Extract the (x, y) coordinate from the center of the cell holding the provided text.  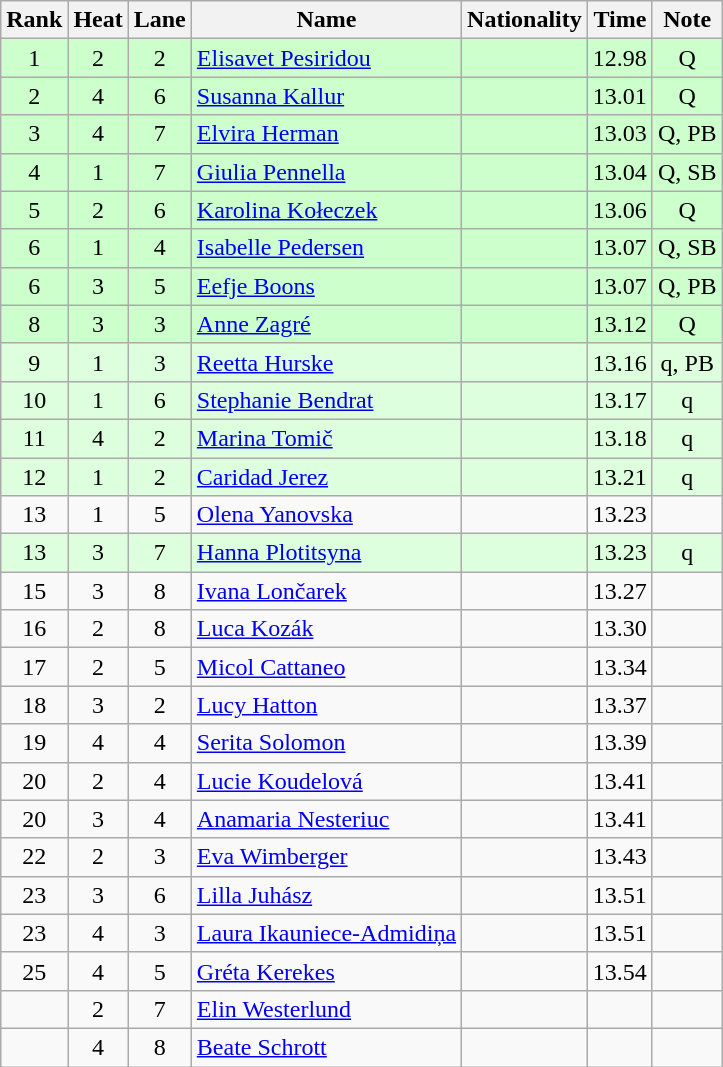
12.98 (620, 58)
Gréta Kerekes (326, 971)
Eva Wimberger (326, 857)
25 (34, 971)
Lane (160, 20)
Serita Solomon (326, 743)
11 (34, 438)
Time (620, 20)
Anne Zagré (326, 324)
Marina Tomič (326, 438)
Luca Kozák (326, 629)
16 (34, 629)
Micol Cattaneo (326, 667)
Rank (34, 20)
12 (34, 477)
13.12 (620, 324)
Elisavet Pesiridou (326, 58)
Eefje Boons (326, 286)
Caridad Jerez (326, 477)
19 (34, 743)
15 (34, 591)
Elin Westerlund (326, 1009)
Lucie Koudelová (326, 781)
Anamaria Nesteriuc (326, 819)
Laura Ikauniece-Admidiņa (326, 933)
Elvira Herman (326, 134)
22 (34, 857)
Susanna Kallur (326, 96)
Hanna Plotitsyna (326, 553)
13.21 (620, 477)
13.16 (620, 362)
Name (326, 20)
Nationality (525, 20)
13.06 (620, 210)
13.34 (620, 667)
13.01 (620, 96)
13.18 (620, 438)
10 (34, 400)
Isabelle Pedersen (326, 248)
13.43 (620, 857)
q, PB (687, 362)
13.27 (620, 591)
17 (34, 667)
13.37 (620, 705)
13.54 (620, 971)
18 (34, 705)
Beate Schrott (326, 1047)
13.03 (620, 134)
Heat (98, 20)
Giulia Pennella (326, 172)
9 (34, 362)
Reetta Hurske (326, 362)
13.30 (620, 629)
Lilla Juhász (326, 895)
13.04 (620, 172)
13.39 (620, 743)
13.17 (620, 400)
Note (687, 20)
Karolina Kołeczek (326, 210)
Stephanie Bendrat (326, 400)
Ivana Lončarek (326, 591)
Olena Yanovska (326, 515)
Lucy Hatton (326, 705)
